Locate the cell with the specified text and output its [x, y] center coordinate. 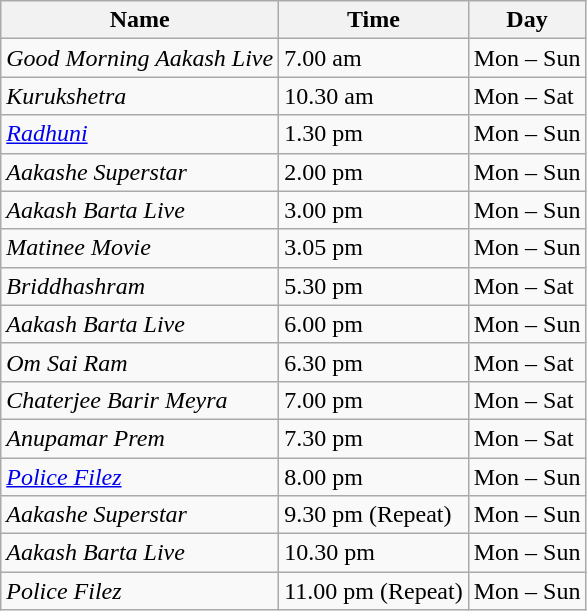
Good Morning Aakash Live [140, 58]
1.30 pm [374, 134]
2.00 pm [374, 172]
3.05 pm [374, 248]
Time [374, 20]
6.00 pm [374, 324]
Matinee Movie [140, 248]
7.00 am [374, 58]
Day [527, 20]
7.00 pm [374, 400]
Briddhashram [140, 286]
6.30 pm [374, 362]
3.00 pm [374, 210]
Chaterjee Barir Meyra [140, 400]
9.30 pm (Repeat) [374, 515]
Radhuni [140, 134]
Om Sai Ram [140, 362]
Kurukshetra [140, 96]
5.30 pm [374, 286]
10.30 pm [374, 553]
Anupamar Prem [140, 438]
8.00 pm [374, 477]
10.30 am [374, 96]
11.00 pm (Repeat) [374, 591]
Name [140, 20]
7.30 pm [374, 438]
